Detect which cell encompasses the target text, then output its (X, Y) center coordinate. 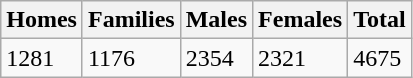
Families (131, 20)
2321 (300, 58)
2354 (216, 58)
Males (216, 20)
Total (380, 20)
4675 (380, 58)
Homes (42, 20)
1281 (42, 58)
Females (300, 20)
1176 (131, 58)
